Find where the given text appears and provide that cell's center as (X, Y) coordinate. 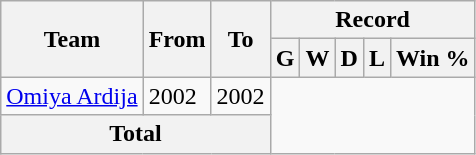
L (376, 58)
Win % (432, 58)
From (177, 39)
To (240, 39)
Team (72, 39)
Total (136, 134)
Record (372, 20)
Omiya Ardija (72, 96)
G (285, 58)
W (318, 58)
D (349, 58)
